Scan for the cell matching the given text and deliver its [x, y] coordinate at center. 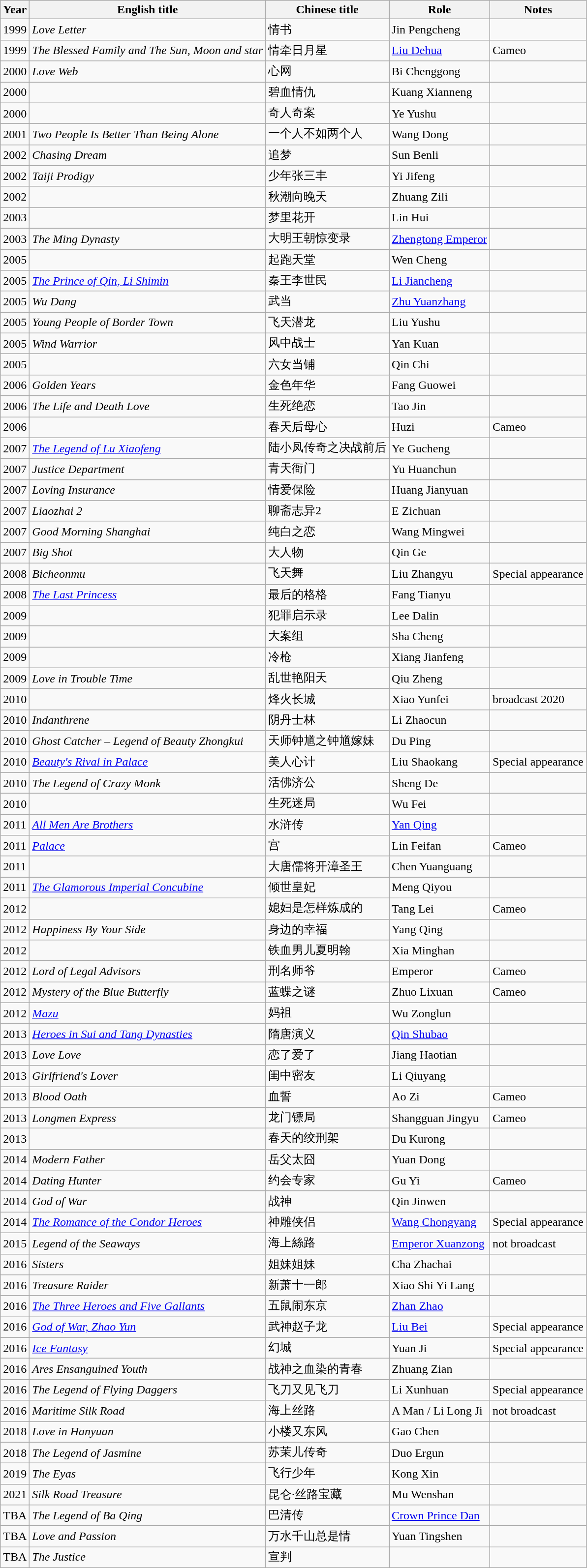
妈祖 [328, 1013]
All Men Are Brothers [148, 825]
Happiness By Your Side [148, 929]
Yang Qing [440, 929]
最后的格格 [328, 595]
Love Letter [148, 30]
Indanthrene [148, 720]
Ye Yushu [440, 113]
Wang Dong [440, 135]
Ao Zi [440, 1097]
Role [440, 10]
Lee Dalin [440, 616]
Treasure Raider [148, 1285]
Shangguan Jingyu [440, 1118]
The Three Heroes and Five Gallants [148, 1306]
Yuan Dong [440, 1159]
Ares Ensanguined Youth [148, 1369]
Wind Warrior [148, 343]
Li Jiancheng [440, 281]
2019 [15, 1474]
Crown Prince Dan [440, 1515]
武当 [328, 302]
Huang Jianyuan [440, 490]
约会专家 [328, 1181]
阴丹士林 [328, 720]
Heroes in Sui and Tang Dynasties [148, 1035]
Lin Feifan [440, 846]
2001 [15, 135]
Yan Kuan [440, 343]
一个人不如两个人 [328, 135]
Sun Benli [440, 155]
Gao Chen [440, 1432]
Mazu [148, 1013]
Love Love [148, 1055]
巴清传 [328, 1515]
Emperor Xuanzong [440, 1243]
神雕侠侣 [328, 1222]
春天后母心 [328, 428]
Longmen Express [148, 1118]
飞刀又见飞刀 [328, 1390]
梦里花开 [328, 218]
The Prince of Qin, Li Shimin [148, 281]
情书 [328, 30]
Liaozhai 2 [148, 511]
金色年华 [328, 385]
奇人奇案 [328, 113]
龙门镖局 [328, 1118]
Liu Yushu [440, 323]
Yuan Ji [440, 1348]
The Glamorous Imperial Concubine [148, 888]
Love and Passion [148, 1536]
Bicheonmu [148, 573]
Girlfriend's Lover [148, 1076]
Wu Fei [440, 804]
Li Xunhuan [440, 1390]
小楼又东风 [328, 1432]
媳妇是怎样炼成的 [328, 909]
The Legend of Ba Qing [148, 1515]
Liu Shaokang [440, 762]
生死迷局 [328, 804]
新萧十一郎 [328, 1285]
飞天潜龙 [328, 323]
五鼠闹东京 [328, 1306]
情牵日月星 [328, 50]
岳父太囧 [328, 1159]
Sha Cheng [440, 636]
飞天舞 [328, 573]
A Man / Li Long Ji [440, 1411]
Meng Qiyou [440, 888]
God of War [148, 1202]
万水千山总是情 [328, 1536]
Chinese title [328, 10]
乱世艳阳天 [328, 679]
生死绝恋 [328, 406]
Li Zhaocun [440, 720]
Wu Dang [148, 302]
Modern Father [148, 1159]
broadcast 2020 [538, 699]
天师钟馗之钟馗嫁妹 [328, 741]
Young People of Border Town [148, 323]
Palace [148, 846]
Ice Fantasy [148, 1348]
E Zichuan [440, 511]
Year [15, 10]
Xiao Yunfei [440, 699]
烽火长城 [328, 699]
Liu Bei [440, 1328]
秦王李世民 [328, 281]
Zhengtong Emperor [440, 239]
Wang Chongyang [440, 1222]
2015 [15, 1243]
Yuan Tingshen [440, 1536]
幻城 [328, 1348]
Bi Chenggong [440, 72]
宣判 [328, 1558]
Qin Ge [440, 553]
Cha Zhachai [440, 1265]
The Legend of Jasmine [148, 1452]
飞行少年 [328, 1474]
Liu Dehua [440, 50]
昆仑·丝路宝藏 [328, 1495]
Wen Cheng [440, 260]
活佛济公 [328, 783]
Zhan Zhao [440, 1306]
Yu Huanchun [440, 469]
水浒传 [328, 825]
Chen Yuanguang [440, 866]
六女当铺 [328, 365]
Qin Jinwen [440, 1202]
春天的绞刑架 [328, 1139]
Love Web [148, 72]
Ye Gucheng [440, 448]
The Last Princess [148, 595]
Taiji Prodigy [148, 176]
Li Qiuyang [440, 1076]
Duo Ergun [440, 1452]
姐妹姐妹 [328, 1265]
大明王朝惊变录 [328, 239]
Ghost Catcher – Legend of Beauty Zhongkui [148, 741]
Tao Jin [440, 406]
海上絲路 [328, 1243]
战神 [328, 1202]
Xia Minghan [440, 951]
The Eyas [148, 1474]
The Justice [148, 1558]
Jiang Haotian [440, 1055]
Blood Oath [148, 1097]
Big Shot [148, 553]
大案组 [328, 636]
血誓 [328, 1097]
Kong Xin [440, 1474]
情爱保险 [328, 490]
Wu Zonglun [440, 1013]
美人心计 [328, 762]
Qin Shubao [440, 1035]
Notes [538, 10]
The Legend of Crazy Monk [148, 783]
秋潮向晚天 [328, 197]
Yan Qing [440, 825]
Yi Jifeng [440, 176]
Jin Pengcheng [440, 30]
Sheng De [440, 783]
纯白之恋 [328, 532]
Lord of Legal Advisors [148, 972]
Mu Wenshan [440, 1495]
Liu Zhangyu [440, 573]
Justice Department [148, 469]
Kuang Xianneng [440, 92]
The Legend of Lu Xiaofeng [148, 448]
陆小凤传奇之决战前后 [328, 448]
铁血男儿夏明翰 [328, 951]
闺中密友 [328, 1076]
Maritime Silk Road [148, 1411]
Legend of the Seaways [148, 1243]
God of War, Zhao Yun [148, 1328]
Tang Lei [440, 909]
战神之血染的青春 [328, 1369]
Wang Mingwei [440, 532]
Loving Insurance [148, 490]
English title [148, 10]
少年张三丰 [328, 176]
Emperor [440, 972]
Zhuang Zian [440, 1369]
The Legend of Flying Daggers [148, 1390]
Two People Is Better Than Being Alone [148, 135]
海上丝路 [328, 1411]
追梦 [328, 155]
刑名师爷 [328, 972]
大唐儒将开漳圣王 [328, 866]
The Life and Death Love [148, 406]
大人物 [328, 553]
Zhuang Zili [440, 197]
冷枪 [328, 658]
The Blessed Family and The Sun, Moon and star [148, 50]
Qiu Zheng [440, 679]
青天衙门 [328, 469]
Huzi [440, 428]
Du Kurong [440, 1139]
武神赵子龙 [328, 1328]
The Ming Dynasty [148, 239]
倾世皇妃 [328, 888]
Love in Trouble Time [148, 679]
Gu Yi [440, 1181]
Sisters [148, 1265]
恋了爱了 [328, 1055]
聊斋志异2 [328, 511]
Golden Years [148, 385]
犯罪启示录 [328, 616]
Fang Tianyu [440, 595]
Beauty's Rival in Palace [148, 762]
隋唐演义 [328, 1035]
风中战士 [328, 343]
Love in Hanyuan [148, 1432]
蓝蝶之谜 [328, 992]
Fang Guowei [440, 385]
Xiang Jianfeng [440, 658]
Lin Hui [440, 218]
The Romance of the Condor Heroes [148, 1222]
宫 [328, 846]
Chasing Dream [148, 155]
起跑天堂 [328, 260]
身边的幸福 [328, 929]
Silk Road Treasure [148, 1495]
Good Morning Shanghai [148, 532]
Xiao Shi Yi Lang [440, 1285]
苏茉儿传奇 [328, 1452]
Zhu Yuanzhang [440, 302]
Zhuo Lixuan [440, 992]
Dating Hunter [148, 1181]
心网 [328, 72]
Qin Chi [440, 365]
Du Ping [440, 741]
碧血情仇 [328, 92]
2021 [15, 1495]
Mystery of the Blue Butterfly [148, 992]
